Search for the cell housing the specified text and yield its [x, y] center coordinate. 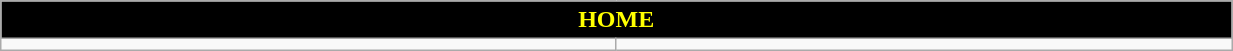
HOME [616, 20]
